Pinpoint the cell where the given text exists, returning its [x, y] midpoint coordinate. 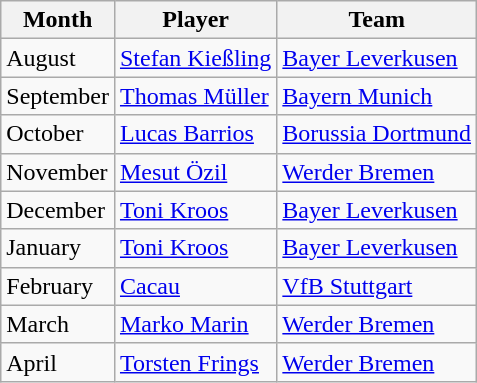
Month [58, 20]
Borussia Dortmund [377, 134]
November [58, 172]
October [58, 134]
Mesut Özil [195, 172]
January [58, 248]
Thomas Müller [195, 96]
Lucas Barrios [195, 134]
February [58, 286]
Team [377, 20]
April [58, 362]
Player [195, 20]
September [58, 96]
Marko Marin [195, 324]
VfB Stuttgart [377, 286]
March [58, 324]
Bayern Munich [377, 96]
Cacau [195, 286]
August [58, 58]
December [58, 210]
Torsten Frings [195, 362]
Stefan Kießling [195, 58]
